Detect which cell encompasses the target text, then output its [X, Y] center coordinate. 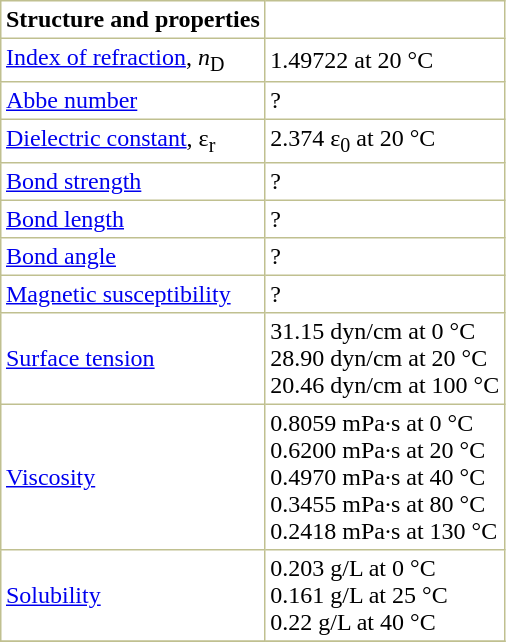
0.203 g/L at 0 °C 0.161 g/L at 25 °C 0.22 g/L at 40 °C [384, 596]
Bond strength [133, 182]
Surface tension [133, 359]
Solubility [133, 596]
Bond length [133, 220]
Index of refraction, nD [133, 60]
Bond angle [133, 257]
Structure and properties [133, 20]
2.374 ε0 at 20 °C [384, 142]
Dielectric constant, εr [133, 142]
Abbe number [133, 101]
1.49722 at 20 °C [384, 60]
Viscosity [133, 478]
Magnetic susceptibility [133, 295]
0.8059 mPa·s at 0 °C0.6200 mPa·s at 20 °C0.4970 mPa·s at 40 °C0.3455 mPa·s at 80 °C0.2418 mPa·s at 130 °C [384, 478]
31.15 dyn/cm at 0 °C28.90 dyn/cm at 20 °C20.46 dyn/cm at 100 °C [384, 359]
